Detect which cell encompasses the target text, then output its [X, Y] center coordinate. 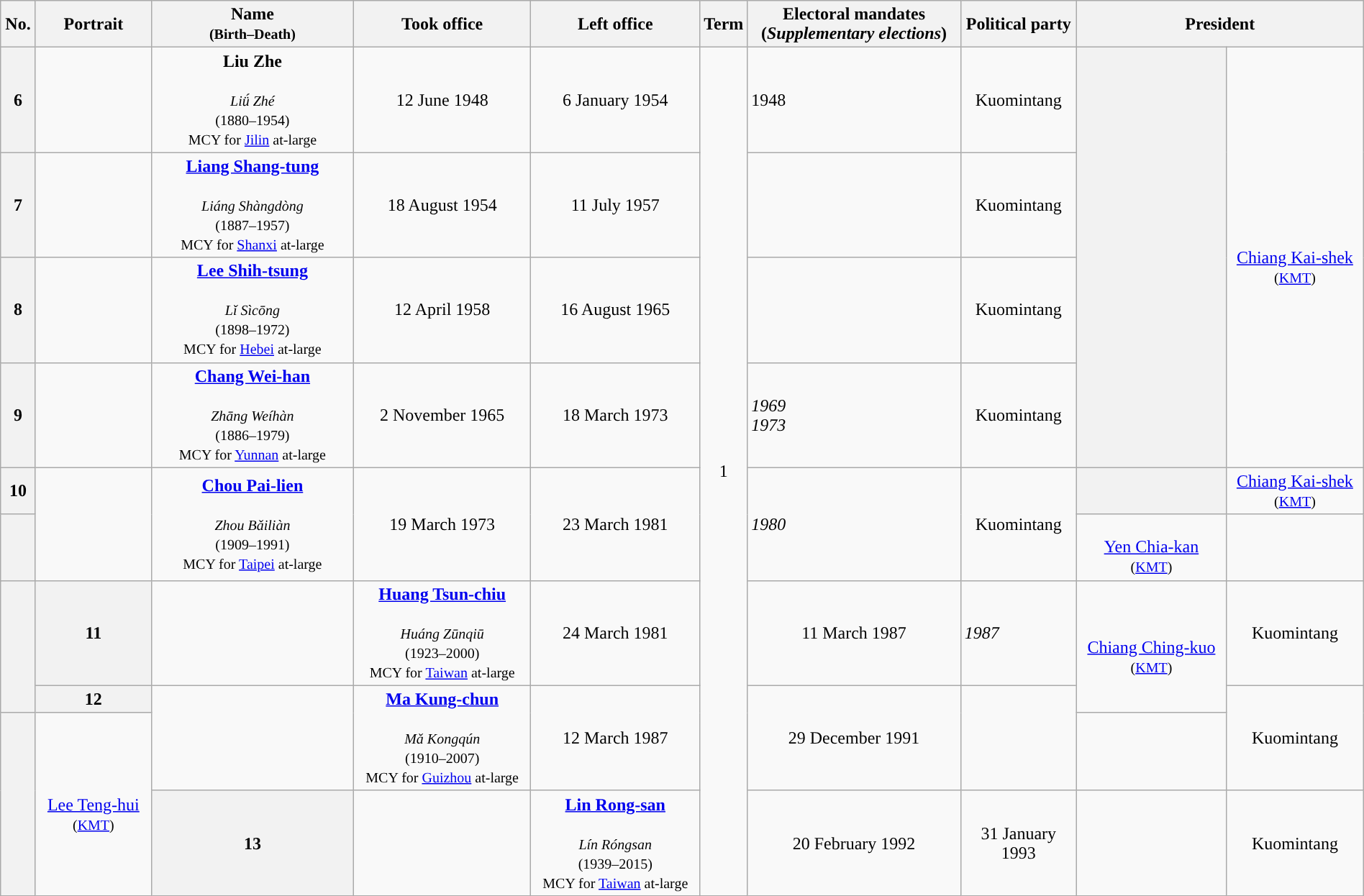
13 [252, 843]
9 [19, 415]
President [1220, 24]
Name(Birth–Death) [252, 24]
Liu ZheLiǘ Zhé(1880–1954)MCY for Jilin at-large [252, 100]
12 [94, 699]
19691973 [854, 415]
Took office [442, 24]
6 [19, 100]
No. [19, 24]
12 April 1958 [442, 310]
12 June 1948 [442, 100]
6 January 1954 [616, 100]
Chang Wei-hanZhāng Weíhàn(1886–1979)MCY for Yunnan at-large [252, 415]
1987 [1019, 633]
Lee Shih-tsungLǐ Sìcōng(1898–1972)MCY for Hebei at-large [252, 310]
20 February 1992 [854, 843]
7 [19, 205]
29 December 1991 [854, 738]
2 November 1965 [442, 415]
18 March 1973 [616, 415]
Term [724, 24]
8 [19, 310]
19 March 1973 [442, 524]
12 March 1987 [616, 738]
1980 [854, 524]
16 August 1965 [616, 310]
Portrait [94, 24]
10 [19, 490]
Liang Shang-tungLiáng Shàngdòng(1887–1957)MCY for Shanxi at-large [252, 205]
Ma Kung-chunMǎ Kongqún(1910–2007)MCY for Guizhou at-large [442, 738]
Chiang Ching-kuo(KMT) [1151, 646]
Lee Teng-hui(KMT) [94, 804]
Left office [616, 24]
Lin Rong-sanLín Róngsan(1939–2015)MCY for Taiwan at-large [616, 843]
Huang Tsun-chiuHuáng Zūnqiū(1923–2000)MCY for Taiwan at-large [442, 633]
Electoral mandates(Supplementary elections) [854, 24]
11 July 1957 [616, 205]
Chou Pai-lienZhou Bǎiliàn(1909–1991)MCY for Taipei at-large [252, 524]
31 January 1993 [1019, 843]
23 March 1981 [616, 524]
Yen Chia-kan(KMT) [1151, 547]
1948 [854, 100]
Political party [1019, 24]
24 March 1981 [616, 633]
18 August 1954 [442, 205]
1 [724, 472]
11 [94, 633]
11 March 1987 [854, 633]
